Return the [x, y] coordinate for the center point of the cell that contains the specified text.  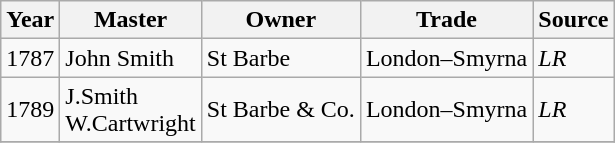
St Barbe & Co. [280, 110]
J.SmithW.Cartwright [130, 110]
Trade [446, 20]
Year [30, 20]
1787 [30, 58]
Source [574, 20]
St Barbe [280, 58]
John Smith [130, 58]
Owner [280, 20]
1789 [30, 110]
Master [130, 20]
